Capture the cell that displays the provided text and extract its (x, y) central coordinate. 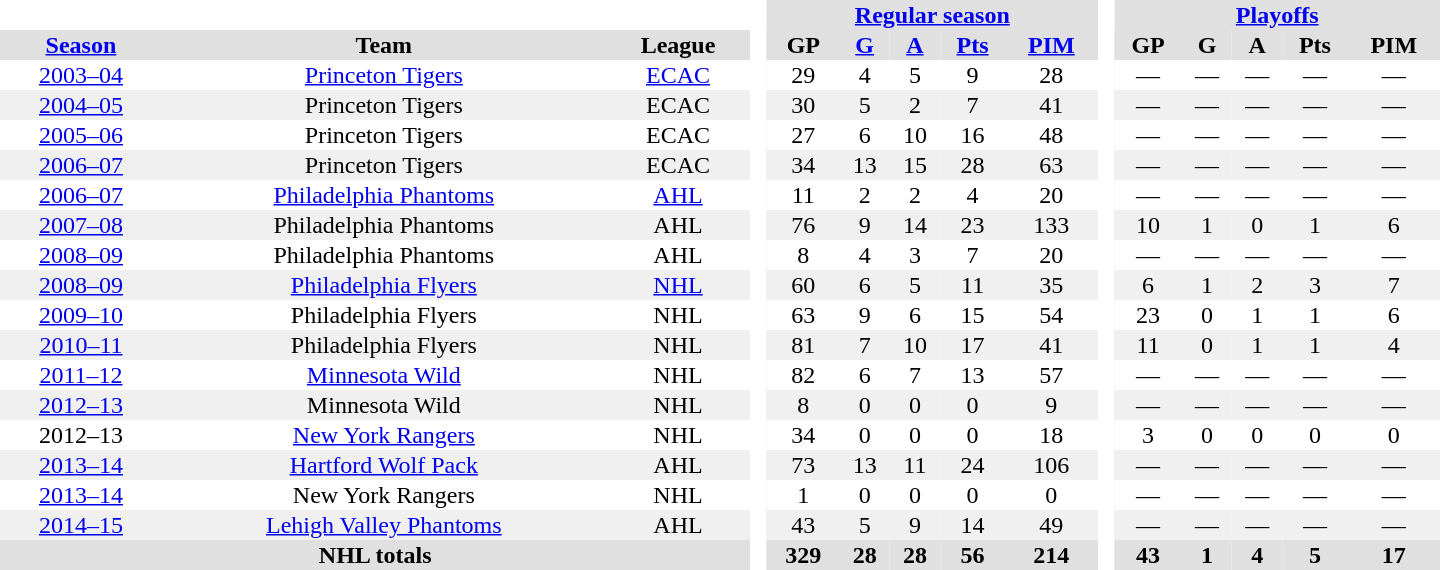
League (678, 45)
2010–11 (81, 345)
2011–12 (81, 375)
27 (804, 135)
2014–15 (81, 525)
29 (804, 75)
2005–06 (81, 135)
329 (804, 555)
2007–08 (81, 225)
NHL totals (375, 555)
Season (81, 45)
Lehigh Valley Phantoms (384, 525)
18 (1051, 435)
76 (804, 225)
106 (1051, 465)
48 (1051, 135)
73 (804, 465)
30 (804, 105)
2003–04 (81, 75)
81 (804, 345)
57 (1051, 375)
35 (1051, 285)
24 (972, 465)
133 (1051, 225)
Playoffs (1277, 15)
60 (804, 285)
82 (804, 375)
16 (972, 135)
214 (1051, 555)
Team (384, 45)
2009–10 (81, 315)
56 (972, 555)
54 (1051, 315)
Hartford Wolf Pack (384, 465)
2004–05 (81, 105)
49 (1051, 525)
Regular season (932, 15)
